Detect which cell encompasses the target text, then output its (x, y) center coordinate. 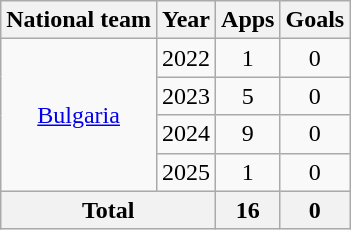
9 (248, 134)
National team (79, 20)
Bulgaria (79, 115)
Apps (248, 20)
2025 (186, 172)
Year (186, 20)
5 (248, 96)
Total (108, 210)
2024 (186, 134)
Goals (315, 20)
2022 (186, 58)
2023 (186, 96)
16 (248, 210)
